Capture the cell that displays the provided text and extract its [X, Y] central coordinate. 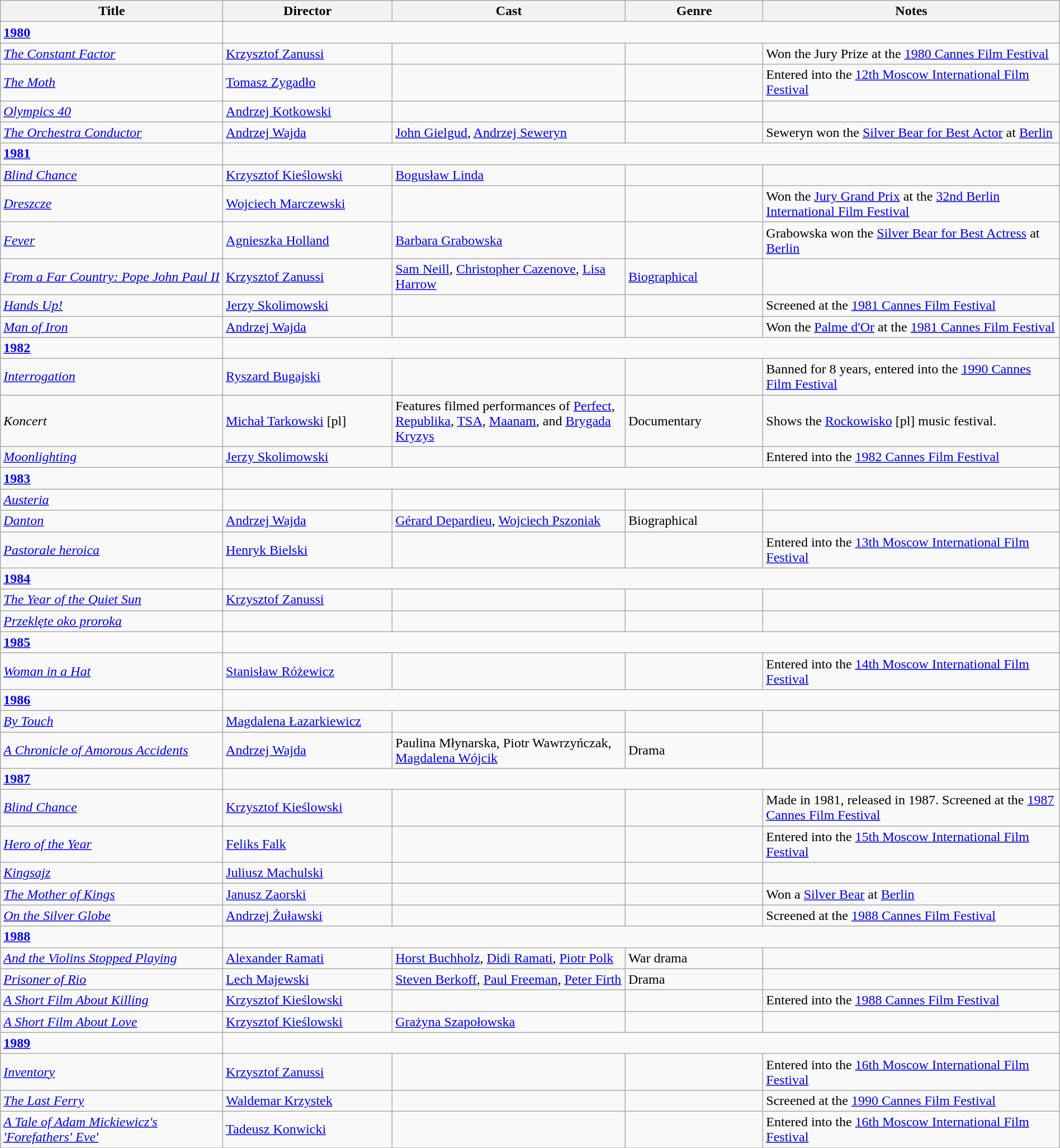
Waldemar Krzystek [307, 1100]
Shows the Rockowisko [pl] music festival. [911, 421]
Danton [112, 521]
Won the Jury Grand Prix at the 32nd Berlin International Film Festival [911, 203]
1987 [112, 779]
Przeklęte oko proroka [112, 621]
Hero of the Year [112, 844]
Entered into the 1988 Cannes Film Festival [911, 1000]
The Moth [112, 83]
Screened at the 1988 Cannes Film Festival [911, 915]
Won the Palme d'Or at the 1981 Cannes Film Festival [911, 327]
The Constant Factor [112, 54]
Woman in a Hat [112, 671]
Kingsajz [112, 873]
Grażyna Szapołowska [509, 1022]
Tadeusz Konwicki [307, 1129]
Henryk Bielski [307, 550]
1981 [112, 154]
And the Violins Stopped Playing [112, 958]
Made in 1981, released in 1987. Screened at the 1987 Cannes Film Festival [911, 808]
The Orchestra Conductor [112, 132]
Fever [112, 240]
Dreszcze [112, 203]
From a Far Country: Pope John Paul II [112, 276]
Tomasz Zygadło [307, 83]
Barbara Grabowska [509, 240]
Juliusz Machulski [307, 873]
Director [307, 11]
The Year of the Quiet Sun [112, 600]
Cast [509, 11]
War drama [694, 958]
Janusz Zaorski [307, 894]
1980 [112, 32]
Entered into the 13th Moscow International Film Festival [911, 550]
Austeria [112, 500]
Inventory [112, 1072]
1989 [112, 1043]
Horst Buchholz, Didi Ramati, Piotr Polk [509, 958]
Seweryn won the Silver Bear for Best Actor at Berlin [911, 132]
The Mother of Kings [112, 894]
Pastorale heroica [112, 550]
Magdalena Łazarkiewicz [307, 721]
A Chronicle of Amorous Accidents [112, 750]
A Tale of Adam Mickiewicz's 'Forefathers' Eve' [112, 1129]
Won a Silver Bear at Berlin [911, 894]
1988 [112, 937]
Olympics 40 [112, 111]
Moonlighting [112, 457]
Screened at the 1981 Cannes Film Festival [911, 305]
Michał Tarkowski [pl] [307, 421]
Banned for 8 years, entered into the 1990 Cannes Film Festival [911, 377]
Entered into the 14th Moscow International Film Festival [911, 671]
Agnieszka Holland [307, 240]
Entered into the 1982 Cannes Film Festival [911, 457]
Koncert [112, 421]
Andrzej Żuławski [307, 915]
Hands Up! [112, 305]
Screened at the 1990 Cannes Film Festival [911, 1100]
By Touch [112, 721]
Man of Iron [112, 327]
Entered into the 12th Moscow International Film Festival [911, 83]
Notes [911, 11]
John Gielgud, Andrzej Seweryn [509, 132]
Steven Berkoff, Paul Freeman, Peter Firth [509, 979]
Wojciech Marczewski [307, 203]
Interrogation [112, 377]
Sam Neill, Christopher Cazenove, Lisa Harrow [509, 276]
A Short Film About Love [112, 1022]
Alexander Ramati [307, 958]
Title [112, 11]
Features filmed performances of Perfect, Republika, TSA, Maanam, and Brygada Kryzys [509, 421]
Lech Majewski [307, 979]
Entered into the 15th Moscow International Film Festival [911, 844]
Gérard Depardieu, Wojciech Pszoniak [509, 521]
1983 [112, 478]
Stanisław Różewicz [307, 671]
Documentary [694, 421]
A Short Film About Killing [112, 1000]
On the Silver Globe [112, 915]
Genre [694, 11]
Feliks Falk [307, 844]
The Last Ferry [112, 1100]
1984 [112, 578]
Paulina Młynarska, Piotr Wawrzyńczak, Magdalena Wójcik [509, 750]
Prisoner of Rio [112, 979]
1986 [112, 700]
1985 [112, 642]
Grabowska won the Silver Bear for Best Actress at Berlin [911, 240]
Won the Jury Prize at the 1980 Cannes Film Festival [911, 54]
Ryszard Bugajski [307, 377]
Bogusław Linda [509, 175]
Andrzej Kotkowski [307, 111]
1982 [112, 348]
